Search for the cell housing the specified text and yield its [X, Y] center coordinate. 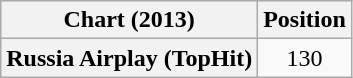
Chart (2013) [130, 20]
130 [305, 58]
Position [305, 20]
Russia Airplay (TopHit) [130, 58]
